Extract the (X, Y) coordinate from the center of the cell holding the provided text.  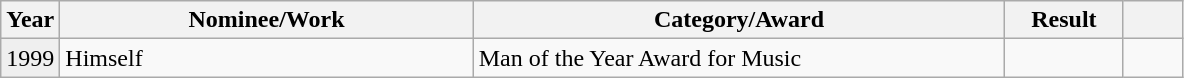
Himself (266, 58)
Result (1064, 20)
Year (30, 20)
Nominee/Work (266, 20)
Category/Award (739, 20)
Man of the Year Award for Music (739, 58)
1999 (30, 58)
